Identify which cell holds the provided text, then report its [x, y] central coordinate. 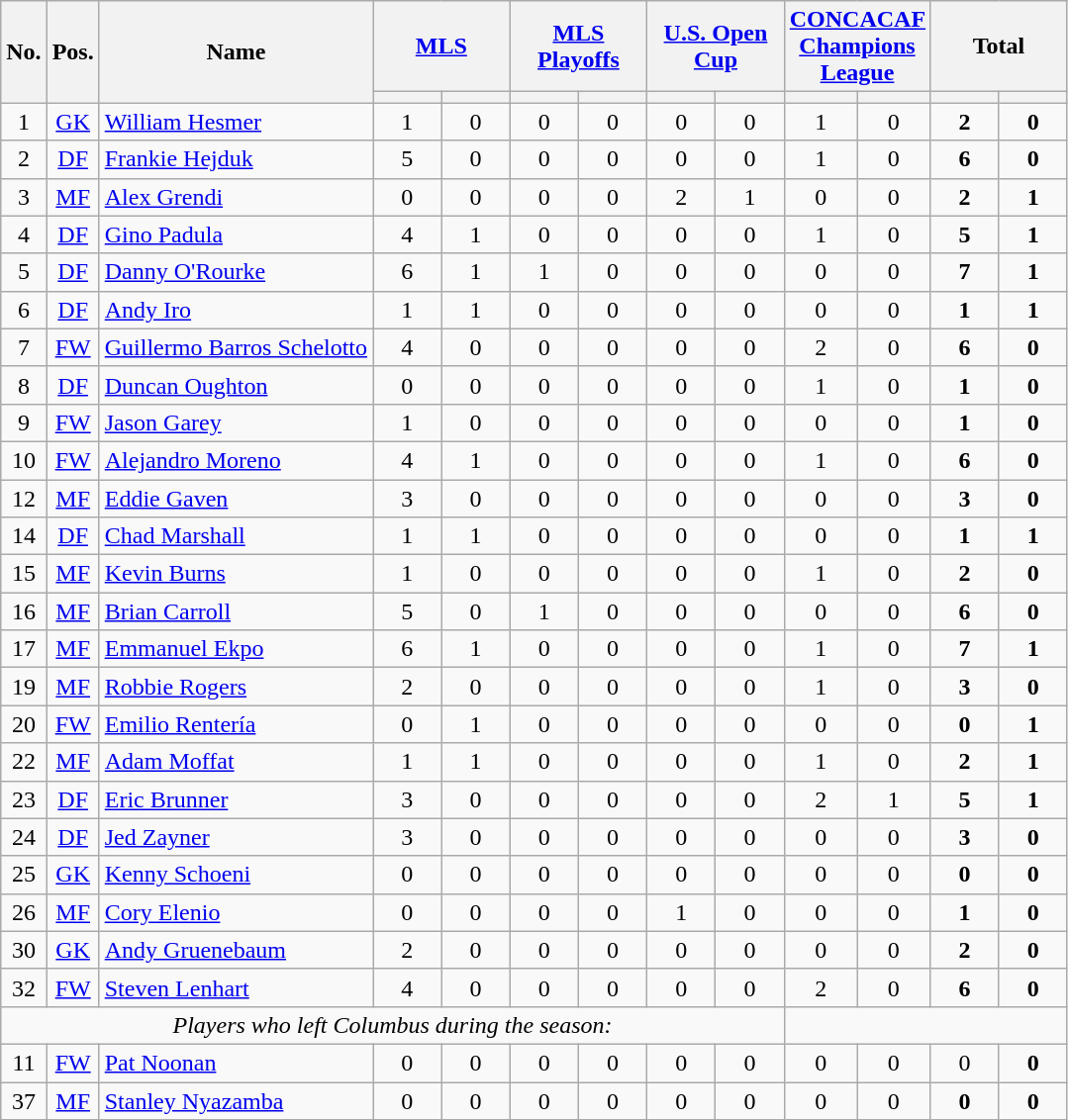
14 [24, 536]
Total [1000, 47]
9 [24, 422]
8 [24, 385]
Brian Carroll [236, 611]
32 [24, 987]
Steven Lenhart [236, 987]
Jason Garey [236, 422]
12 [24, 498]
Robbie Rogers [236, 687]
37 [24, 1101]
CONCACAF Champions League [857, 47]
20 [24, 724]
Andy Gruenebaum [236, 950]
25 [24, 875]
Jed Zayner [236, 837]
Cory Elenio [236, 912]
Frankie Hejduk [236, 159]
Kevin Burns [236, 574]
William Hesmer [236, 122]
15 [24, 574]
Alex Grendi [236, 197]
30 [24, 950]
MLS Playoffs [578, 47]
Name [236, 51]
Emmanuel Ekpo [236, 649]
26 [24, 912]
Adam Moffat [236, 762]
Emilio Rentería [236, 724]
24 [24, 837]
No. [24, 51]
U.S. Open Cup [717, 47]
10 [24, 460]
Kenny Schoeni [236, 875]
23 [24, 799]
Andy Iro [236, 310]
Gino Padula [236, 234]
Duncan Oughton [236, 385]
Pat Noonan [236, 1063]
Alejandro Moreno [236, 460]
16 [24, 611]
Eric Brunner [236, 799]
Guillermo Barros Schelotto [236, 347]
19 [24, 687]
Stanley Nyazamba [236, 1101]
Players who left Columbus during the season: [393, 1025]
17 [24, 649]
Pos. [73, 51]
22 [24, 762]
MLS [441, 47]
Eddie Gaven [236, 498]
Chad Marshall [236, 536]
11 [24, 1063]
Danny O'Rourke [236, 272]
